Return (x, y) of the center of cell containing provided text 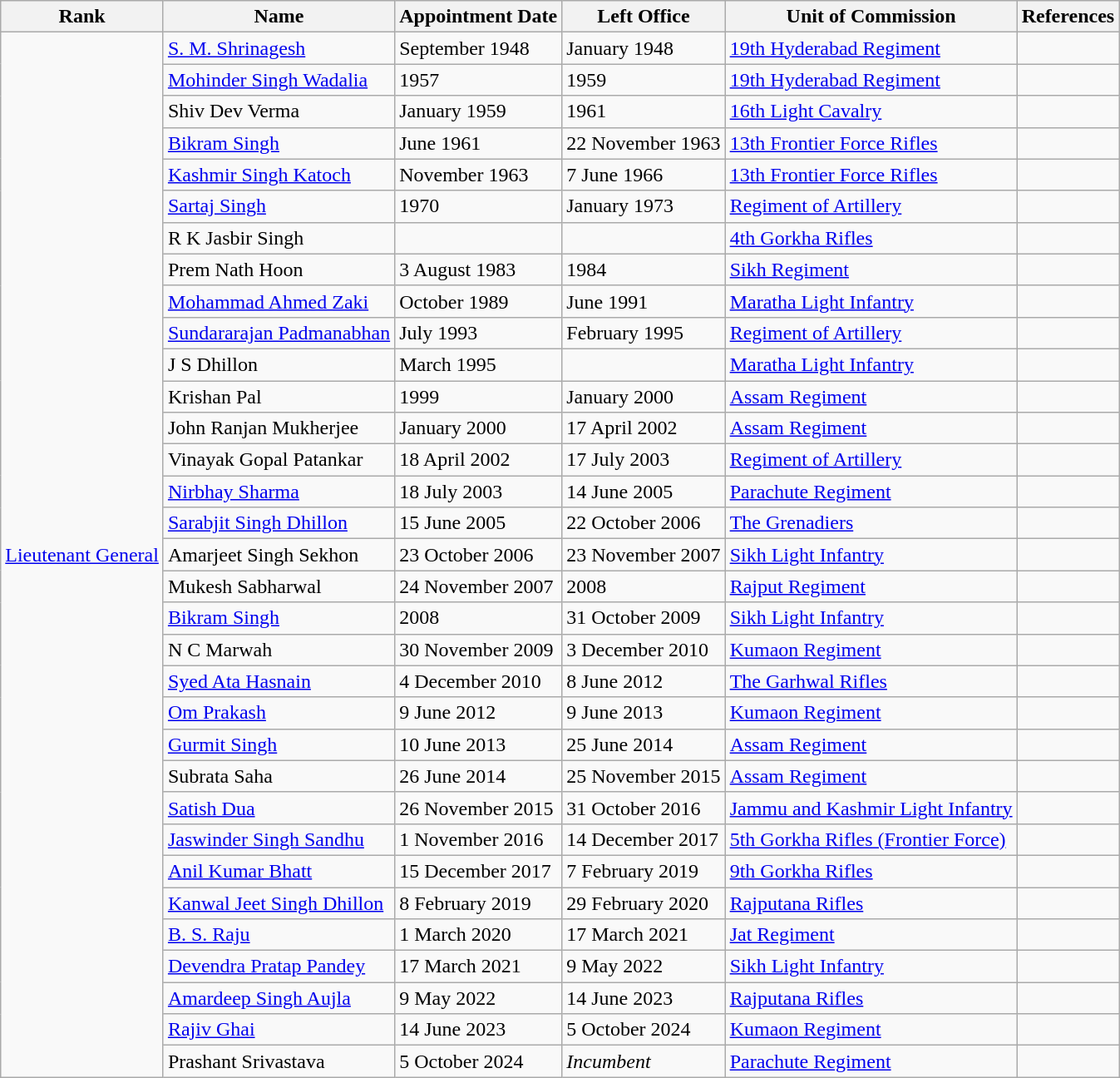
1961 (644, 111)
24 November 2007 (479, 586)
The Grenadiers (871, 523)
31 October 2009 (644, 618)
Krishan Pal (279, 397)
23 October 2006 (479, 555)
Sarabjit Singh Dhillon (279, 523)
Rajput Regiment (871, 586)
9 June 2012 (479, 713)
9th Gorkha Rifles (871, 871)
The Garhwal Rifles (871, 681)
Appointment Date (479, 17)
Lieutenant General (82, 555)
Vinayak Gopal Patankar (279, 460)
3 December 2010 (644, 650)
8 February 2019 (479, 902)
Om Prakash (279, 713)
1 March 2020 (479, 935)
N C Marwah (279, 650)
7 June 1966 (644, 175)
Syed Ata Hasnain (279, 681)
Kashmir Singh Katoch (279, 175)
Jat Regiment (871, 935)
Gurmit Singh (279, 744)
January 1948 (644, 48)
Jaswinder Singh Sandhu (279, 839)
22 October 2006 (644, 523)
9 June 2013 (644, 713)
Amarjeet Singh Sekhon (279, 555)
R K Jasbir Singh (279, 238)
16th Light Cavalry (871, 111)
Rank (82, 17)
17 April 2002 (644, 428)
Satish Dua (279, 808)
Sartaj Singh (279, 206)
J S Dhillon (279, 364)
Shiv Dev Verma (279, 111)
22 November 1963 (644, 143)
July 1993 (479, 333)
18 July 2003 (479, 492)
30 November 2009 (479, 650)
S. M. Shrinagesh (279, 48)
Sikh Regiment (871, 269)
Kanwal Jeet Singh Dhillon (279, 902)
7 February 2019 (644, 871)
15 December 2017 (479, 871)
1 November 2016 (479, 839)
Mukesh Sabharwal (279, 586)
Mohinder Singh Wadalia (279, 80)
Prem Nath Hoon (279, 269)
25 November 2015 (644, 776)
Sundararajan Padmanabhan (279, 333)
3 August 1983 (479, 269)
4th Gorkha Rifles (871, 238)
29 February 2020 (644, 902)
Incumbent (644, 1061)
B. S. Raju (279, 935)
1984 (644, 269)
March 1995 (479, 364)
5th Gorkha Rifles (Frontier Force) (871, 839)
26 November 2015 (479, 808)
June 1961 (479, 143)
Prashant Srivastava (279, 1061)
Amardeep Singh Aujla (279, 998)
January 1973 (644, 206)
Name (279, 17)
Nirbhay Sharma (279, 492)
Left Office (644, 17)
4 December 2010 (479, 681)
14 June 2005 (644, 492)
17 July 2003 (644, 460)
10 June 2013 (479, 744)
Mohammad Ahmed Zaki (279, 301)
Devendra Pratap Pandey (279, 967)
John Ranjan Mukherjee (279, 428)
Rajiv Ghai (279, 1030)
8 June 2012 (644, 681)
September 1948 (479, 48)
February 1995 (644, 333)
References (1068, 17)
18 April 2002 (479, 460)
November 1963 (479, 175)
June 1991 (644, 301)
Jammu and Kashmir Light Infantry (871, 808)
14 December 2017 (644, 839)
25 June 2014 (644, 744)
1957 (479, 80)
31 October 2016 (644, 808)
Unit of Commission (871, 17)
23 November 2007 (644, 555)
January 1959 (479, 111)
1959 (644, 80)
October 1989 (479, 301)
Subrata Saha (279, 776)
26 June 2014 (479, 776)
1970 (479, 206)
15 June 2005 (479, 523)
Anil Kumar Bhatt (279, 871)
1999 (479, 397)
